Return the (x, y) coordinate for the center point of the cell that contains the specified text.  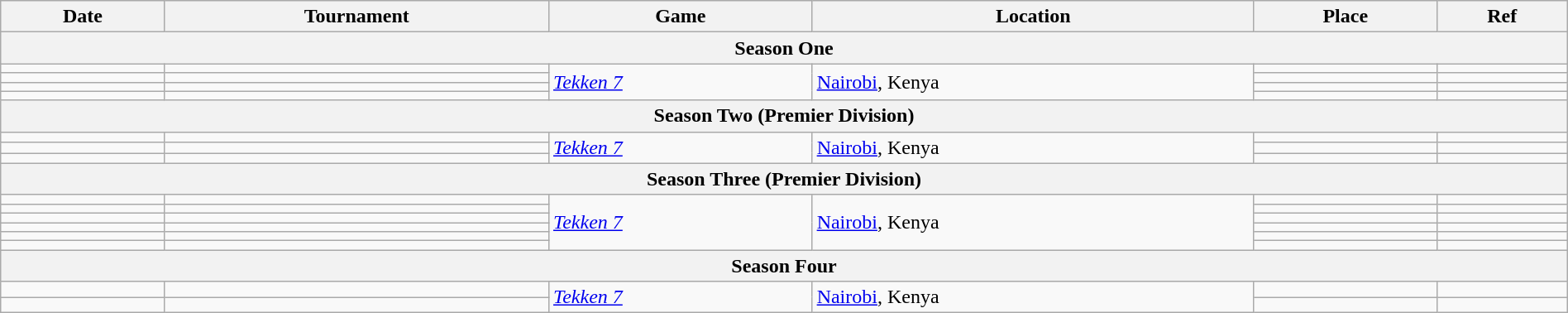
Date (83, 17)
Season Two (Premier Division) (784, 116)
Location (1033, 17)
Season Three (Premier Division) (784, 179)
Place (1345, 17)
Ref (1502, 17)
Game (680, 17)
Season Four (784, 266)
Season One (784, 48)
Tournament (356, 17)
